Identify which cell holds the provided text, then report its (x, y) central coordinate. 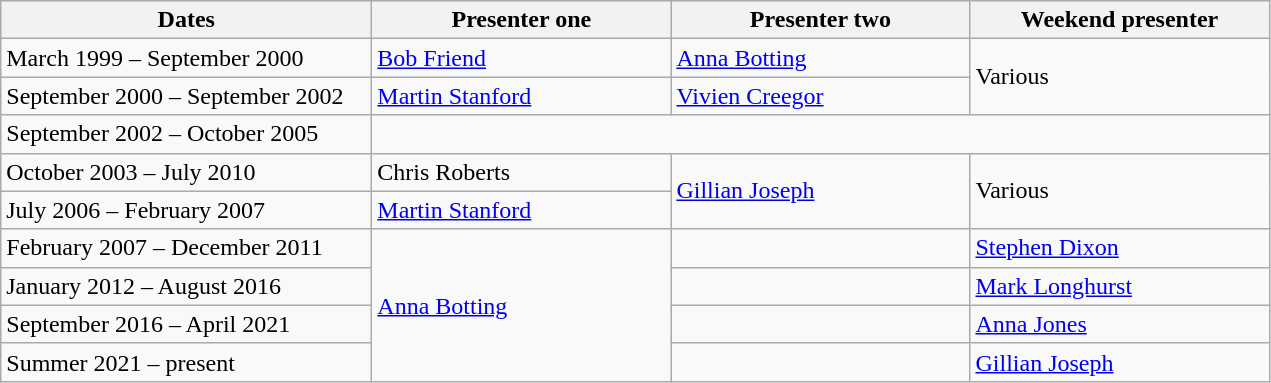
January 2012 – August 2016 (186, 286)
Vivien Creegor (820, 96)
Summer 2021 – present (186, 362)
Stephen Dixon (1120, 248)
October 2003 – July 2010 (186, 172)
September 2002 – October 2005 (186, 134)
Presenter two (820, 20)
Bob Friend (522, 58)
March 1999 – September 2000 (186, 58)
Presenter one (522, 20)
September 2016 – April 2021 (186, 324)
July 2006 – February 2007 (186, 210)
Anna Jones (1120, 324)
February 2007 – December 2011 (186, 248)
September 2000 – September 2002 (186, 96)
Mark Longhurst (1120, 286)
Chris Roberts (522, 172)
Weekend presenter (1120, 20)
Dates (186, 20)
